Pinpoint the cell where the given text exists, returning its [x, y] midpoint coordinate. 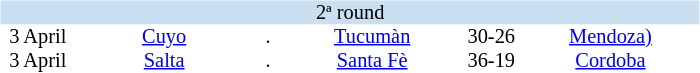
Salta [164, 60]
2ª round [350, 12]
Santa Fè [372, 60]
36-19 [491, 60]
Cuyo [164, 36]
Mendoza) [610, 36]
Tucumàn [372, 36]
Cordoba [610, 60]
30-26 [491, 36]
